Search for the cell housing the specified text and yield its [X, Y] center coordinate. 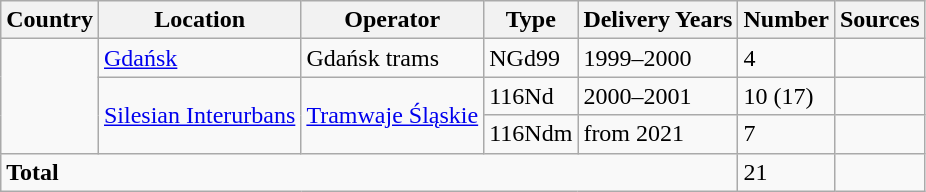
Delivery Years [658, 20]
116Nd [531, 96]
Tramwaje Śląskie [392, 115]
Number [786, 20]
NGd99 [531, 58]
Total [370, 172]
4 [786, 58]
1999–2000 [658, 58]
21 [786, 172]
116Ndm [531, 134]
Sources [880, 20]
Country [50, 20]
Silesian Interurbans [199, 115]
10 (17) [786, 96]
from 2021 [658, 134]
Location [199, 20]
Operator [392, 20]
2000–2001 [658, 96]
Type [531, 20]
Gdańsk trams [392, 58]
Gdańsk [199, 58]
7 [786, 134]
